Return (X, Y) of the center of cell containing provided text 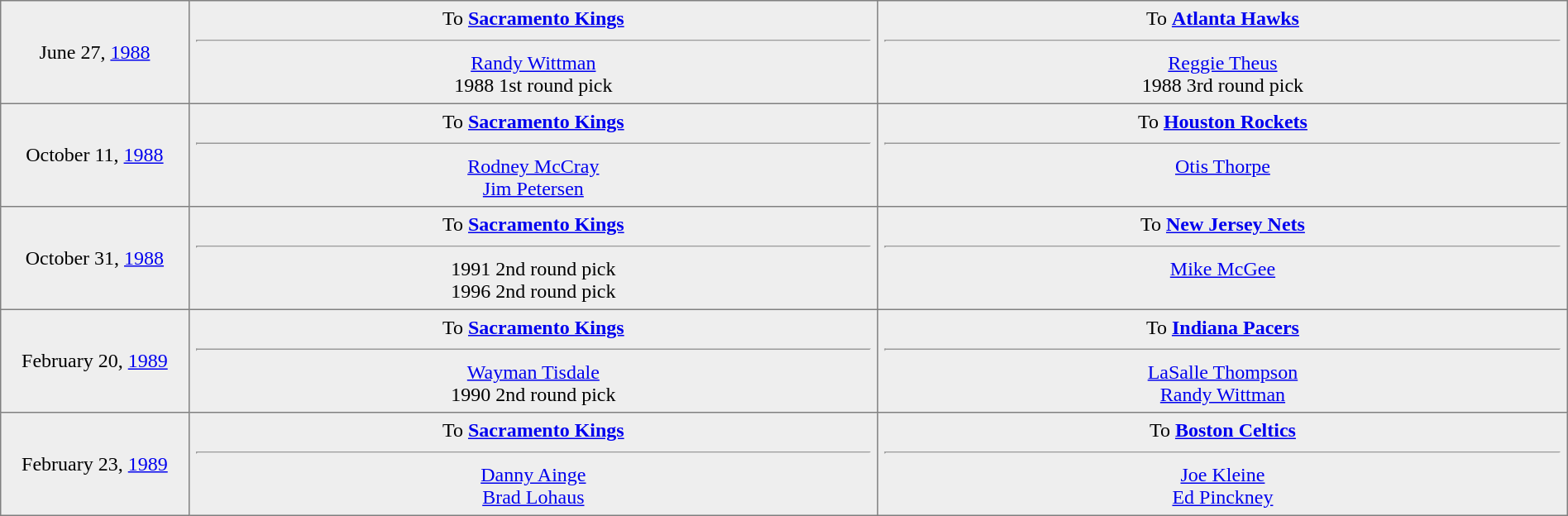
To Indiana PacersLaSalle ThompsonRandy Wittman (1223, 361)
To New Jersey NetsMike McGee (1223, 258)
To Houston RocketsOtis Thorpe (1223, 155)
To Boston CelticsJoe KleineEd Pinckney (1223, 464)
February 20, 1989 (94, 361)
October 11, 1988 (94, 155)
To Sacramento Kings1991 2nd round pick1996 2nd round pick (533, 258)
To Sacramento KingsRodney McCrayJim Petersen (533, 155)
To Sacramento KingsWayman Tisdale1990 2nd round pick (533, 361)
To Sacramento KingsDanny AingeBrad Lohaus (533, 464)
February 23, 1989 (94, 464)
June 27, 1988 (94, 52)
To Atlanta HawksReggie Theus1988 3rd round pick (1223, 52)
To Sacramento KingsRandy Wittman1988 1st round pick (533, 52)
October 31, 1988 (94, 258)
